Scan for the cell matching the given text and deliver its (x, y) coordinate at center. 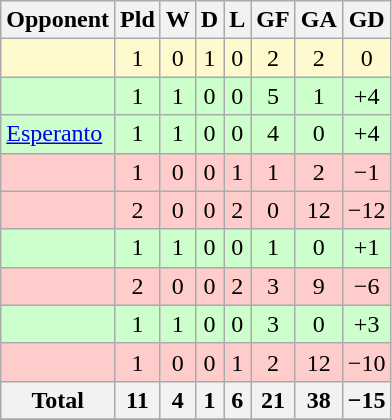
9 (318, 286)
11 (138, 400)
L (238, 20)
−6 (366, 286)
Pld (138, 20)
21 (273, 400)
Esperanto (58, 134)
GA (318, 20)
GF (273, 20)
38 (318, 400)
D (209, 20)
−1 (366, 172)
+3 (366, 324)
−12 (366, 210)
W (178, 20)
Total (58, 400)
6 (238, 400)
−10 (366, 362)
GD (366, 20)
−15 (366, 400)
+1 (366, 248)
Opponent (58, 20)
5 (273, 96)
